Return (x, y) of the center of cell containing provided text 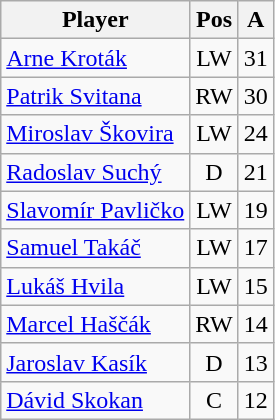
31 (256, 58)
13 (256, 362)
Patrik Svitana (96, 96)
Player (96, 20)
Jaroslav Kasík (96, 362)
Slavomír Pavličko (96, 210)
Radoslav Suchý (96, 172)
19 (256, 210)
15 (256, 286)
Lukáš Hvila (96, 286)
Miroslav Škovira (96, 134)
C (214, 400)
14 (256, 324)
Marcel Haščák (96, 324)
12 (256, 400)
21 (256, 172)
Dávid Skokan (96, 400)
17 (256, 248)
Arne Kroták (96, 58)
30 (256, 96)
Pos (214, 20)
24 (256, 134)
A (256, 20)
Samuel Takáč (96, 248)
